Determine the [X, Y] coordinate at the center of the cell enclosing the given text.  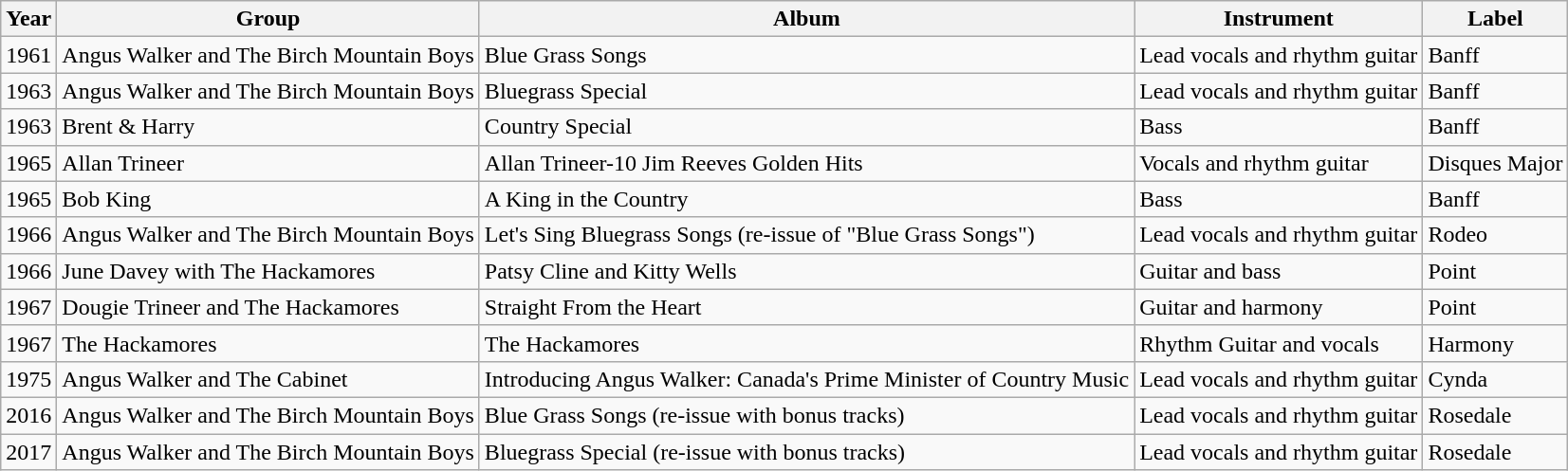
Instrument [1279, 19]
Angus Walker and The Cabinet [268, 379]
Brent & Harry [268, 127]
Allan Trineer [268, 163]
Patsy Cline and Kitty Wells [806, 271]
Disques Major [1495, 163]
A King in the Country [806, 199]
Vocals and rhythm guitar [1279, 163]
Allan Trineer-10 Jim Reeves Golden Hits [806, 163]
1961 [28, 55]
2016 [28, 415]
1975 [28, 379]
Rhythm Guitar and vocals [1279, 343]
Bluegrass Special [806, 91]
Straight From the Heart [806, 307]
Album [806, 19]
June Davey with The Hackamores [268, 271]
Bluegrass Special (re-issue with bonus tracks) [806, 452]
2017 [28, 452]
Label [1495, 19]
Blue Grass Songs (re-issue with bonus tracks) [806, 415]
Harmony [1495, 343]
Guitar and harmony [1279, 307]
Year [28, 19]
Cynda [1495, 379]
Let's Sing Bluegrass Songs (re-issue of "Blue Grass Songs") [806, 235]
Introducing Angus Walker: Canada's Prime Minister of Country Music [806, 379]
Blue Grass Songs [806, 55]
Bob King [268, 199]
Group [268, 19]
Dougie Trineer and The Hackamores [268, 307]
Country Special [806, 127]
Guitar and bass [1279, 271]
Rodeo [1495, 235]
